Return [X, Y] of the center of cell containing provided text 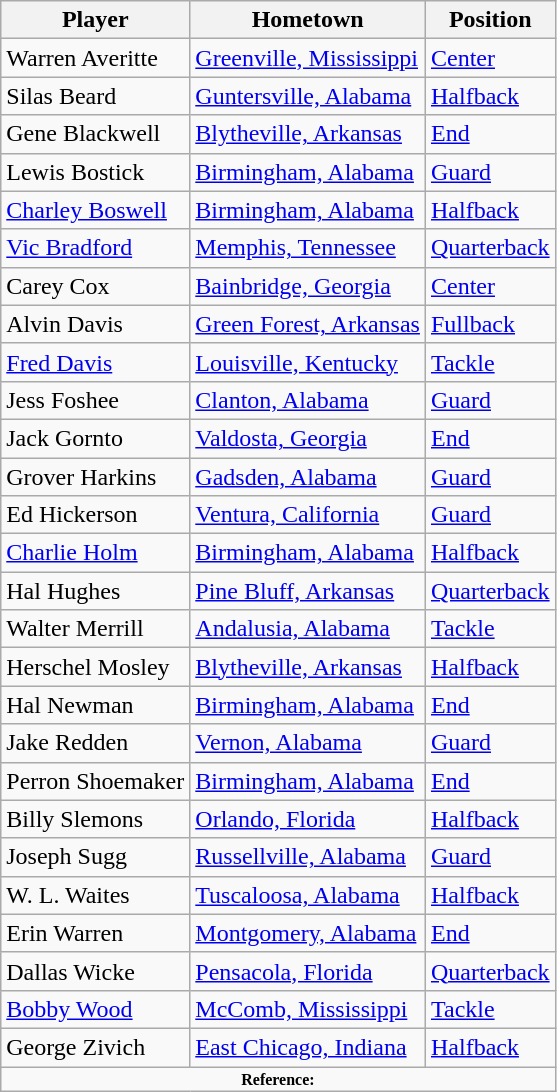
Reference: [278, 1078]
Clanton, Alabama [308, 400]
W. L. Waites [96, 895]
Silas Beard [96, 96]
Louisville, Kentucky [308, 362]
Tuscaloosa, Alabama [308, 895]
Joseph Sugg [96, 857]
Perron Shoemaker [96, 781]
Jess Foshee [96, 400]
Ventura, California [308, 515]
Jake Redden [96, 743]
East Chicago, Indiana [308, 1047]
Fullback [490, 324]
Player [96, 20]
Valdosta, Georgia [308, 438]
Green Forest, Arkansas [308, 324]
Billy Slemons [96, 819]
Pine Bluff, Arkansas [308, 591]
Erin Warren [96, 933]
George Zivich [96, 1047]
Bainbridge, Georgia [308, 286]
Gadsden, Alabama [308, 477]
Hometown [308, 20]
Vernon, Alabama [308, 743]
McComb, Mississippi [308, 1009]
Orlando, Florida [308, 819]
Alvin Davis [96, 324]
Charley Boswell [96, 210]
Pensacola, Florida [308, 971]
Position [490, 20]
Dallas Wicke [96, 971]
Vic Bradford [96, 248]
Montgomery, Alabama [308, 933]
Hal Hughes [96, 591]
Guntersville, Alabama [308, 96]
Gene Blackwell [96, 134]
Charlie Holm [96, 553]
Hal Newman [96, 705]
Grover Harkins [96, 477]
Greenville, Mississippi [308, 58]
Bobby Wood [96, 1009]
Carey Cox [96, 286]
Russellville, Alabama [308, 857]
Ed Hickerson [96, 515]
Warren Averitte [96, 58]
Andalusia, Alabama [308, 629]
Lewis Bostick [96, 172]
Jack Gornto [96, 438]
Memphis, Tennessee [308, 248]
Fred Davis [96, 362]
Herschel Mosley [96, 667]
Walter Merrill [96, 629]
